Return [X, Y] of the center of cell containing provided text 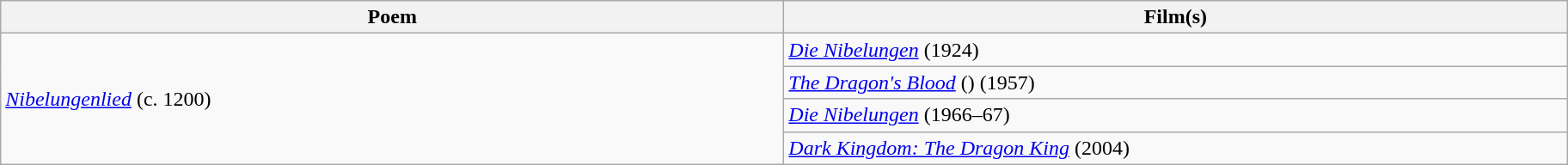
Dark Kingdom: The Dragon King (2004) [1176, 148]
Die Nibelungen (1966–67) [1176, 115]
Poem [392, 17]
Nibelungenlied (c. 1200) [392, 99]
The Dragon's Blood () (1957) [1176, 82]
Die Nibelungen (1924) [1176, 50]
Film(s) [1176, 17]
